Identify which cell holds the provided text, then report its (X, Y) central coordinate. 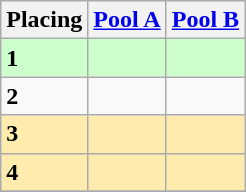
Placing (44, 20)
4 (44, 172)
2 (44, 96)
3 (44, 134)
1 (44, 58)
Pool B (205, 20)
Pool A (127, 20)
